Pinpoint the cell where the given text exists, returning its [X, Y] midpoint coordinate. 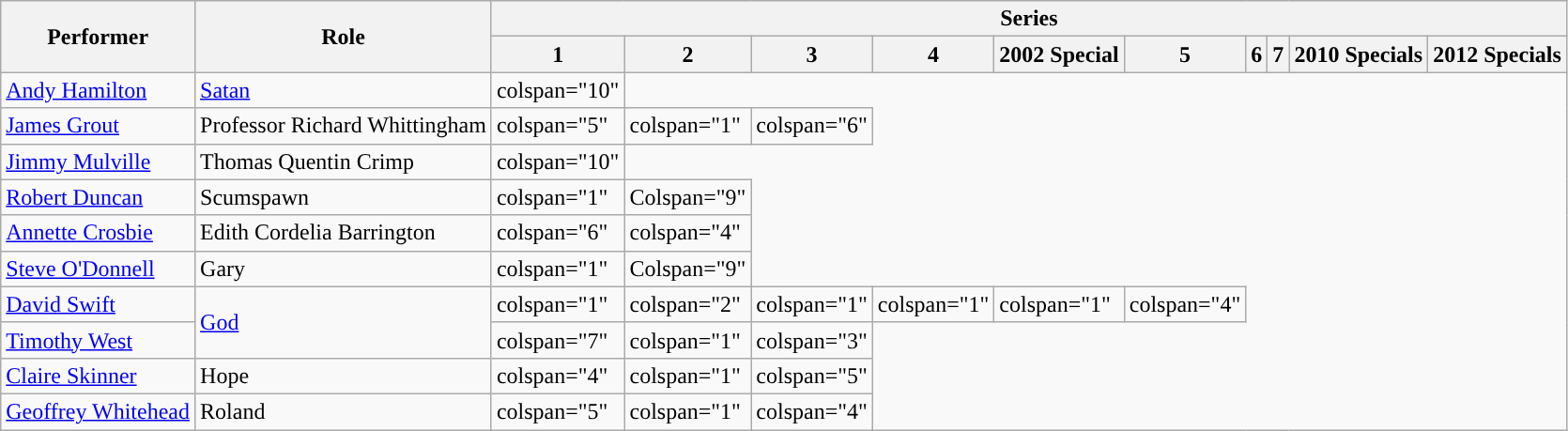
Hope [344, 376]
colspan="2" [687, 304]
Roland [344, 411]
colspan="3" [812, 340]
3 [812, 54]
Timothy West [98, 340]
Edith Cordelia Barrington [344, 233]
6 [1256, 54]
2 [687, 54]
Jimmy Mulville [98, 162]
James Grout [98, 126]
Steve O'Donnell [98, 269]
Professor Richard Whittingham [344, 126]
Gary [344, 269]
Scumspawn [344, 197]
1 [558, 54]
7 [1279, 54]
5 [1185, 54]
God [344, 322]
Series [1029, 19]
Andy Hamilton [98, 90]
colspan="7" [558, 340]
Geoffrey Whitehead [98, 411]
Role [344, 37]
Satan [344, 90]
Performer [98, 37]
Claire Skinner [98, 376]
2012 Specials [1498, 54]
Annette Crosbie [98, 233]
2002 Special [1059, 54]
4 [933, 54]
2010 Specials [1359, 54]
David Swift [98, 304]
Robert Duncan [98, 197]
Thomas Quentin Crimp [344, 162]
